Detect which cell encompasses the target text, then output its [X, Y] center coordinate. 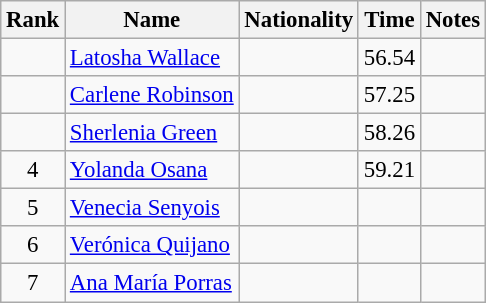
Time [389, 20]
Verónica Quijano [152, 245]
Latosha Wallace [152, 58]
6 [33, 245]
Carlene Robinson [152, 95]
Rank [33, 20]
5 [33, 208]
Name [152, 20]
7 [33, 283]
Nationality [298, 20]
Ana María Porras [152, 283]
59.21 [389, 170]
Yolanda Osana [152, 170]
Sherlenia Green [152, 133]
58.26 [389, 133]
Notes [452, 20]
4 [33, 170]
Venecia Senyois [152, 208]
56.54 [389, 58]
57.25 [389, 95]
